Extract the (x, y) coordinate from the center of the cell holding the provided text.  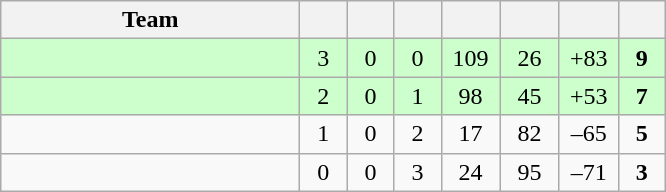
+53 (588, 96)
24 (470, 172)
–71 (588, 172)
+83 (588, 58)
–65 (588, 134)
95 (530, 172)
26 (530, 58)
17 (470, 134)
9 (642, 58)
109 (470, 58)
5 (642, 134)
Team (150, 20)
98 (470, 96)
45 (530, 96)
82 (530, 134)
7 (642, 96)
